Search for the cell housing the specified text and yield its [X, Y] center coordinate. 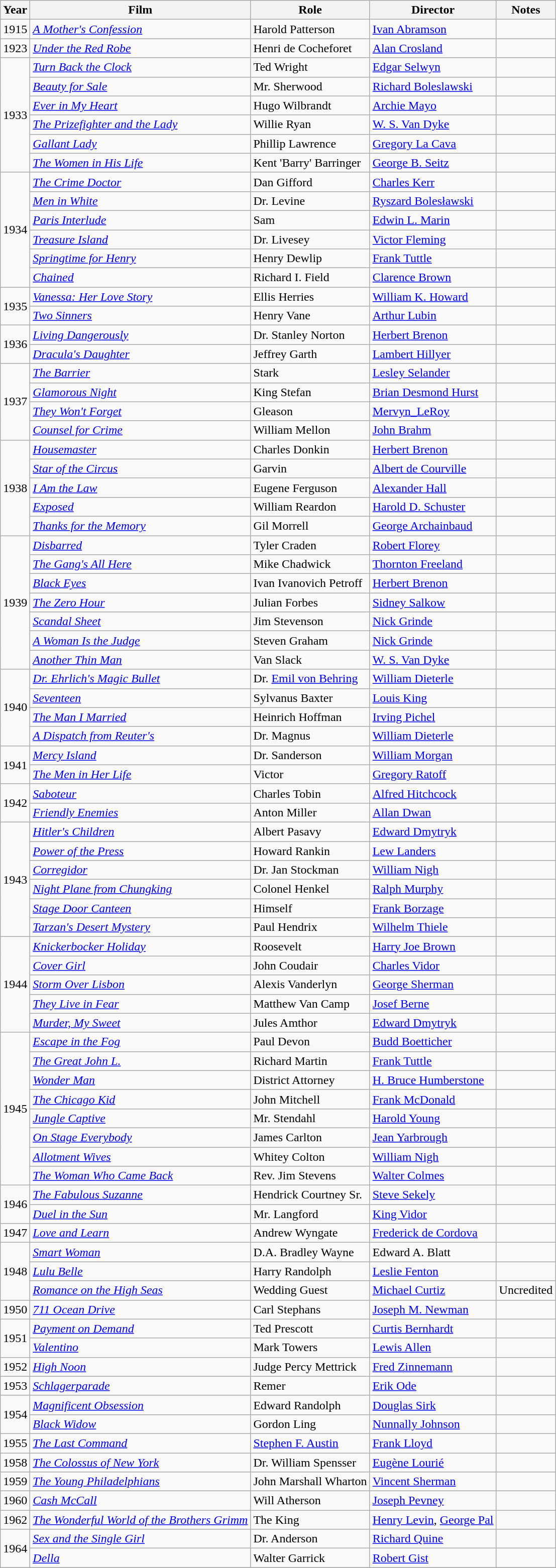
1953 [15, 1386]
Dr. Emil von Behring [310, 679]
They Won't Forget [141, 411]
1958 [15, 1463]
Brian Desmond Hurst [433, 392]
Richard Boleslawski [433, 86]
Under the Red Robe [141, 48]
Seventeen [141, 698]
Gregory La Cava [433, 144]
Stephen F. Austin [310, 1443]
Dr. Anderson [310, 1539]
Matthew Van Camp [310, 1004]
Role [310, 10]
Beauty for Sale [141, 86]
Director [433, 10]
Hugo Wilbrandt [310, 105]
King Stefan [310, 392]
Hendrick Courtney Sr. [310, 1195]
1941 [15, 765]
Uncredited [526, 1290]
Robert Gist [433, 1558]
Tarzan's Desert Mystery [141, 927]
The Barrier [141, 373]
Dr. Levine [310, 201]
Living Dangerously [141, 335]
John Brahm [433, 430]
The King [310, 1520]
Sidney Salkow [433, 602]
Dan Gifford [310, 182]
Schlagerparade [141, 1386]
1959 [15, 1482]
Leslie Fenton [433, 1271]
Howard Rankin [310, 851]
Rev. Jim Stevens [310, 1176]
1915 [15, 29]
Phillip Lawrence [310, 144]
Thornton Freeland [433, 564]
1947 [15, 1233]
Steven Graham [310, 641]
Film [141, 10]
1952 [15, 1367]
Joseph M. Newman [433, 1309]
1939 [15, 602]
Henry Dewlip [310, 259]
George Archainbaud [433, 526]
Duel in the Sun [141, 1214]
Dracula's Daughter [141, 354]
The Last Command [141, 1443]
Whitey Colton [310, 1156]
Friendly Enemies [141, 812]
Another Thin Man [141, 660]
Vanessa: Her Love Story [141, 297]
The Zero Hour [141, 602]
Anton Miller [310, 812]
Ivan Abramson [433, 29]
Night Plane from Chungking [141, 889]
Josef Berne [433, 1004]
Ted Wright [310, 67]
1960 [15, 1501]
High Noon [141, 1367]
Ted Prescott [310, 1329]
The Women in His Life [141, 163]
Henry Vane [310, 316]
George B. Seitz [433, 163]
I Am the Law [141, 488]
Wilhelm Thiele [433, 927]
Dr. William Spensser [310, 1463]
1946 [15, 1204]
The Man I Married [141, 717]
The Gang's All Here [141, 564]
Steve Sekely [433, 1195]
Louis King [433, 698]
A Dispatch from Reuter's [141, 736]
Richard Martin [310, 1061]
Paul Hendrix [310, 927]
Allotment Wives [141, 1156]
A Woman Is the Judge [141, 641]
Van Slack [310, 660]
Mercy Island [141, 755]
Star of the Circus [141, 468]
Will Atherson [310, 1501]
John Coudair [310, 966]
Lambert Hillyer [433, 354]
Heinrich Hoffman [310, 717]
Sam [310, 220]
Victor Fleming [433, 239]
William K. Howard [433, 297]
The Great John L. [141, 1061]
Notes [526, 10]
Edward A. Blatt [433, 1252]
Mr. Stendahl [310, 1118]
They Live in Fear [141, 1004]
Sex and the Single Girl [141, 1539]
The Colossus of New York [141, 1463]
Charles Tobin [310, 793]
D.A. Bradley Wayne [310, 1252]
Dr. Stanley Norton [310, 335]
Two Sinners [141, 316]
Gordon Ling [310, 1424]
1936 [15, 344]
Nunnally Johnson [433, 1424]
District Attorney [310, 1080]
Willie Ryan [310, 125]
Gregory Ratoff [433, 774]
Cash McCall [141, 1501]
Dr. Ehrlich's Magic Bullet [141, 679]
1935 [15, 306]
Garvin [310, 468]
Walter Garrick [310, 1558]
Wonder Man [141, 1080]
John Mitchell [310, 1099]
Curtis Bernhardt [433, 1329]
Smart Woman [141, 1252]
Himself [310, 908]
The Crime Doctor [141, 182]
Lewis Allen [433, 1348]
James Carlton [310, 1137]
Edgar Selwyn [433, 67]
711 Ocean Drive [141, 1309]
Thanks for the Memory [141, 526]
Black Eyes [141, 583]
Disbarred [141, 545]
Mike Chadwick [310, 564]
Walter Colmes [433, 1176]
Scandal Sheet [141, 622]
Mark Towers [310, 1348]
Gallant Lady [141, 144]
Ivan Ivanovich Petroff [310, 583]
William Morgan [433, 755]
Men in White [141, 201]
Judge Percy Mettrick [310, 1367]
William Mellon [310, 430]
1948 [15, 1271]
Glamorous Night [141, 392]
Alexander Hall [433, 488]
Murder, My Sweet [141, 1023]
1923 [15, 48]
Springtime for Henry [141, 259]
Alexis Vanderlyn [310, 985]
Jim Stevenson [310, 622]
Henry Levin, George Pal [433, 1520]
1937 [15, 402]
Treasure Island [141, 239]
1943 [15, 879]
Harry Joe Brown [433, 946]
Charles Vidor [433, 966]
Fred Zinnemann [433, 1367]
Archie Mayo [433, 105]
1964 [15, 1548]
Arthur Lubin [433, 316]
Dr. Magnus [310, 736]
1938 [15, 488]
Alfred Hitchcock [433, 793]
William Reardon [310, 507]
Vincent Sherman [433, 1482]
Chained [141, 278]
Erik Ode [433, 1386]
Gleason [310, 411]
Kent 'Barry' Barringer [310, 163]
Charles Kerr [433, 182]
Turn Back the Clock [141, 67]
Henri de Cocheforet [310, 48]
Wedding Guest [310, 1290]
Frank Lloyd [433, 1443]
H. Bruce Humberstone [433, 1080]
Saboteur [141, 793]
Allan Dwan [433, 812]
Budd Boetticher [433, 1042]
Andrew Wyngate [310, 1233]
Year [15, 10]
Joseph Pevney [433, 1501]
Mr. Sherwood [310, 86]
Ralph Murphy [433, 889]
The Woman Who Came Back [141, 1176]
Michael Curtiz [433, 1290]
The Prizefighter and the Lady [141, 125]
1951 [15, 1338]
The Chicago Kid [141, 1099]
Julian Forbes [310, 602]
Love and Learn [141, 1233]
Albert de Courville [433, 468]
Jungle Captive [141, 1118]
1942 [15, 803]
Clarence Brown [433, 278]
1950 [15, 1309]
Dr. Livesey [310, 239]
Harold D. Schuster [433, 507]
1934 [15, 229]
1954 [15, 1414]
Eugène Lourié [433, 1463]
Irving Pichel [433, 717]
Jules Amthor [310, 1023]
Storm Over Lisbon [141, 985]
Lesley Selander [433, 373]
Housemaster [141, 449]
Harry Randolph [310, 1271]
Gil Morrell [310, 526]
A Mother's Confession [141, 29]
Ever in My Heart [141, 105]
Remer [310, 1386]
Frank McDonald [433, 1099]
Mr. Langford [310, 1214]
Hitler's Children [141, 831]
Edwin L. Marin [433, 220]
Lulu Belle [141, 1271]
Tyler Craden [310, 545]
John Marshall Wharton [310, 1482]
Dr. Jan Stockman [310, 870]
Eugene Ferguson [310, 488]
Black Widow [141, 1424]
Douglas Sirk [433, 1405]
Charles Donkin [310, 449]
Richard I. Field [310, 278]
Roosevelt [310, 946]
Colonel Henkel [310, 889]
Lew Landers [433, 851]
Sylvanus Baxter [310, 698]
Jean Yarbrough [433, 1137]
The Men in Her Life [141, 774]
Mervyn_LeRoy [433, 411]
1944 [15, 985]
Della [141, 1558]
Frank Borzage [433, 908]
Counsel for Crime [141, 430]
Payment on Demand [141, 1329]
King Vidor [433, 1214]
Ellis Herries [310, 297]
Paris Interlude [141, 220]
Alan Crosland [433, 48]
On Stage Everybody [141, 1137]
Edward Randolph [310, 1405]
Victor [310, 774]
Romance on the High Seas [141, 1290]
The Young Philadelphians [141, 1482]
Jeffrey Garth [310, 354]
Stage Door Canteen [141, 908]
1933 [15, 115]
Dr. Sanderson [310, 755]
Escape in the Fog [141, 1042]
1962 [15, 1520]
The Wonderful World of the Brothers Grimm [141, 1520]
Robert Florey [433, 545]
Valentino [141, 1348]
Exposed [141, 507]
1940 [15, 707]
Ryszard Bolesławski [433, 201]
Richard Quine [433, 1539]
1955 [15, 1443]
Albert Pasavy [310, 831]
Stark [310, 373]
1945 [15, 1109]
Carl Stephans [310, 1309]
Power of the Press [141, 851]
The Fabulous Suzanne [141, 1195]
Cover Girl [141, 966]
Magnificent Obsession [141, 1405]
Harold Patterson [310, 29]
Paul Devon [310, 1042]
Corregidor [141, 870]
George Sherman [433, 985]
Knickerbocker Holiday [141, 946]
Frederick de Cordova [433, 1233]
Harold Young [433, 1118]
